Output the (x, y) coordinate of the center of the cell containing the given text.  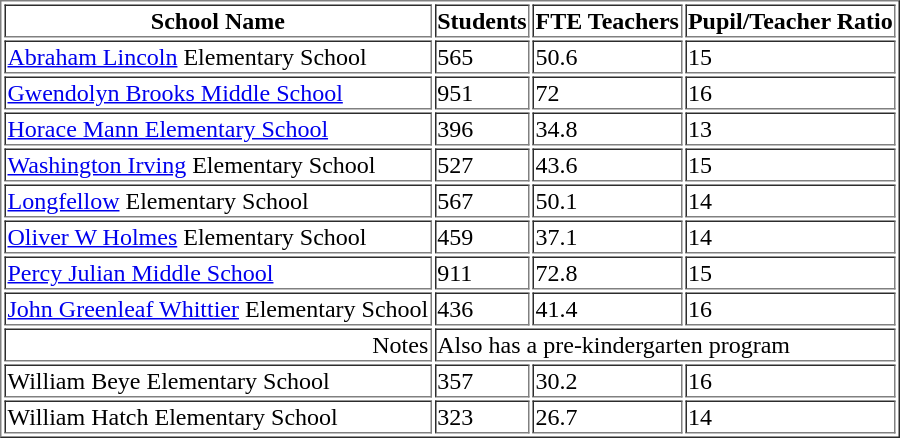
30.2 (608, 380)
459 (482, 236)
School Name (218, 20)
527 (482, 164)
Students (482, 20)
43.6 (608, 164)
951 (482, 92)
72.8 (608, 272)
Pupil/Teacher Ratio (790, 20)
Notes (218, 344)
John Greenleaf Whittier Elementary School (218, 308)
911 (482, 272)
Longfellow Elementary School (218, 200)
357 (482, 380)
Washington Irving Elementary School (218, 164)
William Beye Elementary School (218, 380)
Horace Mann Elementary School (218, 128)
FTE Teachers (608, 20)
396 (482, 128)
37.1 (608, 236)
34.8 (608, 128)
13 (790, 128)
50.1 (608, 200)
Oliver W Holmes Elementary School (218, 236)
323 (482, 416)
72 (608, 92)
William Hatch Elementary School (218, 416)
Gwendolyn Brooks Middle School (218, 92)
41.4 (608, 308)
436 (482, 308)
565 (482, 56)
567 (482, 200)
26.7 (608, 416)
Also has a pre-kindergarten program (664, 344)
Abraham Lincoln Elementary School (218, 56)
50.6 (608, 56)
Percy Julian Middle School (218, 272)
